Return [X, Y] of the center of cell containing provided text 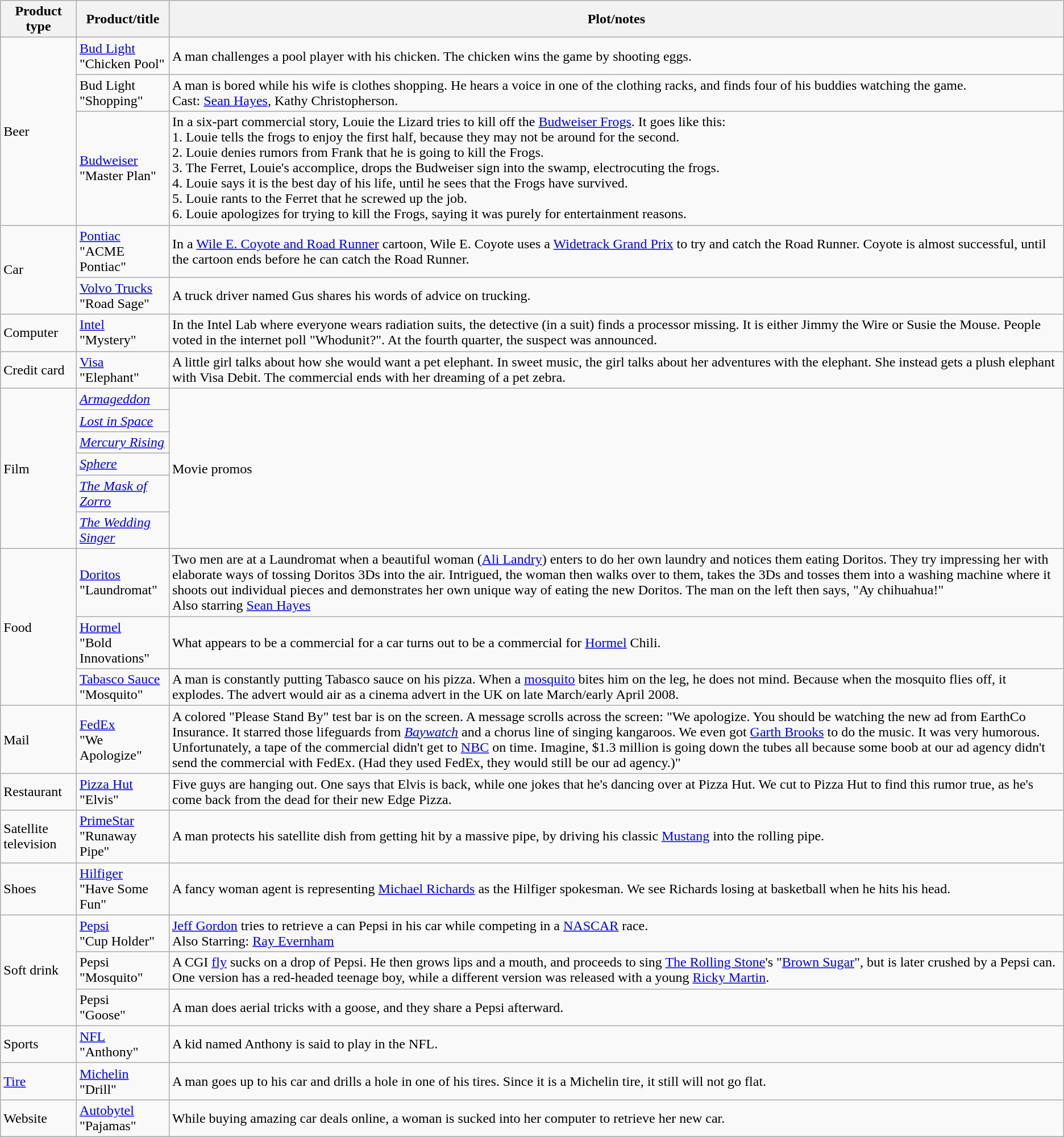
A man goes up to his car and drills a hole in one of his tires. Since it is a Michelin tire, it still will not go flat. [616, 1081]
Intel"Mystery" [123, 333]
What appears to be a commercial for a car turns out to be a commercial for Hormel Chili. [616, 643]
Armageddon [123, 399]
While buying amazing car deals online, a woman is sucked into her computer to retrieve her new car. [616, 1118]
Movie promos [616, 468]
A fancy woman agent is representing Michael Richards as the Hilfiger spokesman. We see Richards losing at basketball when he hits his head. [616, 889]
A man does aerial tricks with a goose, and they share a Pepsi afterward. [616, 1007]
A man protects his satellite dish from getting hit by a massive pipe, by driving his classic Mustang into the rolling pipe. [616, 836]
Sports [39, 1044]
Michelin"Drill" [123, 1081]
A truck driver named Gus shares his words of advice on trucking. [616, 295]
Website [39, 1118]
Soft drink [39, 971]
Bud Light"Shopping" [123, 93]
Lost in Space [123, 420]
Pepsi"Goose" [123, 1007]
Jeff Gordon tries to retrieve a can Pepsi in his car while competing in a NASCAR race.Also Starring: Ray Evernham [616, 933]
NFL"Anthony" [123, 1044]
The Wedding Singer [123, 531]
Pepsi"Cup Holder" [123, 933]
Sphere [123, 464]
Food [39, 627]
Hormel"Bold Innovations" [123, 643]
Tabasco Sauce"Mosquito" [123, 688]
Tire [39, 1081]
Film [39, 468]
Product/title [123, 19]
Bud Light"Chicken Pool" [123, 56]
Credit card [39, 369]
Pepsi"Mosquito" [123, 971]
PrimeStar"Runaway Pipe" [123, 836]
Volvo Trucks"Road Sage" [123, 295]
Pontiac"ACME Pontiac" [123, 251]
Budweiser"Master Plan" [123, 168]
Car [39, 269]
Shoes [39, 889]
Plot/notes [616, 19]
Visa"Elephant" [123, 369]
Hilfiger"Have Some Fun" [123, 889]
Mail [39, 740]
FedEx"We Apologize" [123, 740]
Satellite television [39, 836]
Pizza Hut"Elvis" [123, 792]
Doritos"Laundromat" [123, 583]
A kid named Anthony is said to play in the NFL. [616, 1044]
Autobytel"Pajamas" [123, 1118]
Computer [39, 333]
Mercury Rising [123, 442]
Beer [39, 131]
A man challenges a pool player with his chicken. The chicken wins the game by shooting eggs. [616, 56]
The Mask of Zorro [123, 493]
Product type [39, 19]
Restaurant [39, 792]
